Scan for the cell matching the given text and deliver its (x, y) coordinate at center. 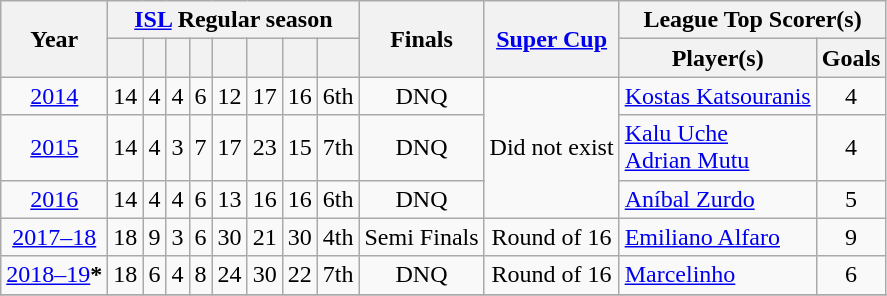
Did not exist (552, 148)
League Top Scorer(s) (752, 20)
23 (264, 148)
Kalu Uche Adrian Mutu (718, 148)
24 (230, 275)
4th (338, 237)
2018–19* (54, 275)
12 (230, 96)
2015 (54, 148)
2016 (54, 199)
Goals (851, 58)
Super Cup (552, 39)
Year (54, 39)
2017–18 (54, 237)
13 (230, 199)
Kostas Katsouranis (718, 96)
5 (851, 199)
Finals (422, 39)
8 (200, 275)
2014 (54, 96)
ISL Regular season (234, 20)
Emiliano Alfaro (718, 237)
Player(s) (718, 58)
Semi Finals (422, 237)
15 (300, 148)
Marcelinho (718, 275)
21 (264, 237)
22 (300, 275)
7 (200, 148)
Aníbal Zurdo (718, 199)
